Identify which cell holds the provided text, then report its [x, y] central coordinate. 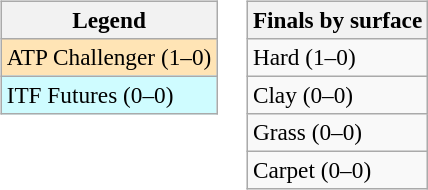
Grass (0–0) [337, 133]
Finals by surface [337, 20]
ITF Futures (0–0) [108, 95]
Carpet (0–0) [337, 171]
Hard (1–0) [337, 57]
Legend [108, 20]
ATP Challenger (1–0) [108, 57]
Clay (0–0) [337, 95]
